From the cell containing the given text, extract its center point as [x, y] coordinate. 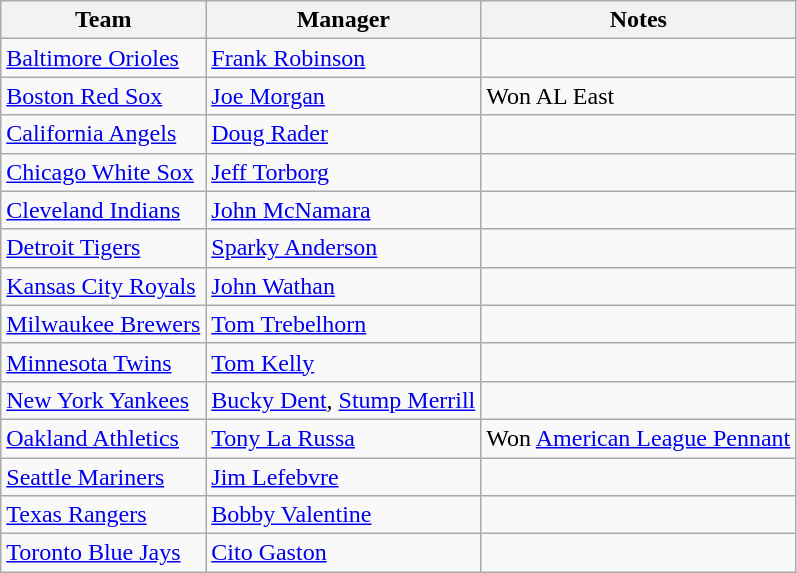
Team [104, 20]
Notes [638, 20]
Frank Robinson [344, 58]
Kansas City Royals [104, 286]
Oakland Athletics [104, 438]
Jim Lefebvre [344, 477]
Toronto Blue Jays [104, 553]
Won AL East [638, 96]
Minnesota Twins [104, 362]
Cleveland Indians [104, 210]
Baltimore Orioles [104, 58]
Doug Rader [344, 134]
Jeff Torborg [344, 172]
Texas Rangers [104, 515]
Bucky Dent, Stump Merrill [344, 400]
Tom Kelly [344, 362]
California Angels [104, 134]
New York Yankees [104, 400]
Cito Gaston [344, 553]
Seattle Mariners [104, 477]
Detroit Tigers [104, 248]
Boston Red Sox [104, 96]
Joe Morgan [344, 96]
Bobby Valentine [344, 515]
Tony La Russa [344, 438]
John McNamara [344, 210]
Won American League Pennant [638, 438]
Tom Trebelhorn [344, 324]
Manager [344, 20]
John Wathan [344, 286]
Chicago White Sox [104, 172]
Milwaukee Brewers [104, 324]
Sparky Anderson [344, 248]
